Return the (x, y) coordinate for the center point of the cell that contains the specified text.  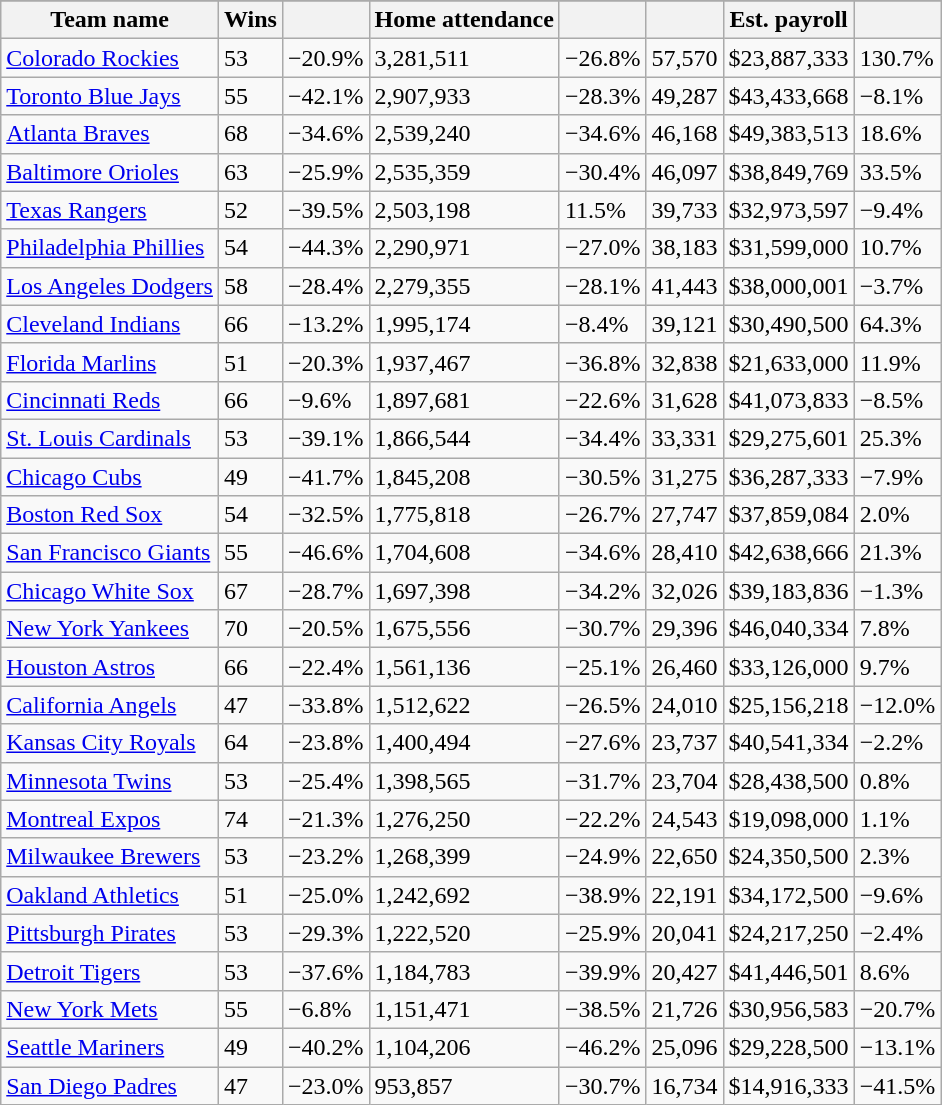
Team name (110, 20)
9.7% (898, 667)
−34.4% (602, 438)
46,168 (684, 134)
39,733 (684, 210)
74 (250, 819)
2,290,971 (464, 248)
$38,000,001 (788, 286)
−25.4% (326, 781)
Oakland Athletics (110, 895)
−30.4% (602, 172)
38,183 (684, 248)
1,222,520 (464, 933)
27,747 (684, 515)
Seattle Mariners (110, 1047)
70 (250, 629)
64 (250, 743)
−40.2% (326, 1047)
$23,887,333 (788, 58)
New York Mets (110, 1009)
Toronto Blue Jays (110, 96)
31,275 (684, 477)
$40,541,334 (788, 743)
−31.7% (602, 781)
$14,916,333 (788, 1085)
Cincinnati Reds (110, 400)
−24.9% (602, 857)
−26.7% (602, 515)
−23.2% (326, 857)
24,010 (684, 705)
−44.3% (326, 248)
−41.5% (898, 1085)
$29,228,500 (788, 1047)
−6.8% (326, 1009)
68 (250, 134)
3,281,511 (464, 58)
29,396 (684, 629)
46,097 (684, 172)
39,121 (684, 324)
$30,490,500 (788, 324)
1,104,206 (464, 1047)
63 (250, 172)
Pittsburgh Pirates (110, 933)
1,400,494 (464, 743)
$49,383,513 (788, 134)
−41.7% (326, 477)
16,734 (684, 1085)
−46.6% (326, 553)
San Francisco Giants (110, 553)
0.8% (898, 781)
$36,287,333 (788, 477)
−26.5% (602, 705)
Cleveland Indians (110, 324)
$32,973,597 (788, 210)
Chicago White Sox (110, 591)
−23.0% (326, 1085)
2.3% (898, 857)
$25,156,218 (788, 705)
1,268,399 (464, 857)
$37,859,084 (788, 515)
−13.2% (326, 324)
Chicago Cubs (110, 477)
1,845,208 (464, 477)
1,697,398 (464, 591)
$24,217,250 (788, 933)
−28.4% (326, 286)
$46,040,334 (788, 629)
$21,633,000 (788, 362)
−33.8% (326, 705)
−29.3% (326, 933)
$33,126,000 (788, 667)
−9.4% (898, 210)
−23.8% (326, 743)
1,242,692 (464, 895)
$24,350,500 (788, 857)
−8.4% (602, 324)
1,151,471 (464, 1009)
−22.6% (602, 400)
22,191 (684, 895)
$28,438,500 (788, 781)
2,503,198 (464, 210)
1,937,467 (464, 362)
−20.5% (326, 629)
−3.7% (898, 286)
−2.2% (898, 743)
Montreal Expos (110, 819)
−28.7% (326, 591)
67 (250, 591)
11.5% (602, 210)
2,535,359 (464, 172)
−2.4% (898, 933)
−42.1% (326, 96)
Atlanta Braves (110, 134)
22,650 (684, 857)
Los Angeles Dodgers (110, 286)
32,026 (684, 591)
−12.0% (898, 705)
Baltimore Orioles (110, 172)
−25.1% (602, 667)
24,543 (684, 819)
−27.6% (602, 743)
$39,183,836 (788, 591)
1,775,818 (464, 515)
Est. payroll (788, 20)
21.3% (898, 553)
−22.4% (326, 667)
$29,275,601 (788, 438)
−39.9% (602, 971)
21,726 (684, 1009)
−37.6% (326, 971)
58 (250, 286)
−38.5% (602, 1009)
1,512,622 (464, 705)
Houston Astros (110, 667)
Detroit Tigers (110, 971)
$19,098,000 (788, 819)
−36.8% (602, 362)
64.3% (898, 324)
−20.3% (326, 362)
1,866,544 (464, 438)
52 (250, 210)
1,561,136 (464, 667)
41,443 (684, 286)
−46.2% (602, 1047)
$38,849,769 (788, 172)
33.5% (898, 172)
32,838 (684, 362)
$41,446,501 (788, 971)
−22.2% (602, 819)
26,460 (684, 667)
$43,433,668 (788, 96)
1,675,556 (464, 629)
Texas Rangers (110, 210)
−39.1% (326, 438)
20,041 (684, 933)
−25.0% (326, 895)
San Diego Padres (110, 1085)
$31,599,000 (788, 248)
−8.5% (898, 400)
−1.3% (898, 591)
23,737 (684, 743)
−34.2% (602, 591)
−21.3% (326, 819)
Minnesota Twins (110, 781)
−39.5% (326, 210)
−7.9% (898, 477)
28,410 (684, 553)
18.6% (898, 134)
−27.0% (602, 248)
1,398,565 (464, 781)
Philadelphia Phillies (110, 248)
$41,073,833 (788, 400)
$30,956,583 (788, 1009)
23,704 (684, 781)
$42,638,666 (788, 553)
−20.9% (326, 58)
7.8% (898, 629)
57,570 (684, 58)
−8.1% (898, 96)
Florida Marlins (110, 362)
1.1% (898, 819)
St. Louis Cardinals (110, 438)
−13.1% (898, 1047)
130.7% (898, 58)
2,539,240 (464, 134)
953,857 (464, 1085)
Kansas City Royals (110, 743)
−28.1% (602, 286)
Boston Red Sox (110, 515)
1,995,174 (464, 324)
2,907,933 (464, 96)
Wins (250, 20)
1,897,681 (464, 400)
49,287 (684, 96)
1,184,783 (464, 971)
New York Yankees (110, 629)
−26.8% (602, 58)
−38.9% (602, 895)
Home attendance (464, 20)
25.3% (898, 438)
1,704,608 (464, 553)
Milwaukee Brewers (110, 857)
California Angels (110, 705)
$34,172,500 (788, 895)
10.7% (898, 248)
2.0% (898, 515)
2,279,355 (464, 286)
1,276,250 (464, 819)
31,628 (684, 400)
33,331 (684, 438)
−30.5% (602, 477)
Colorado Rockies (110, 58)
8.6% (898, 971)
−20.7% (898, 1009)
25,096 (684, 1047)
−28.3% (602, 96)
20,427 (684, 971)
11.9% (898, 362)
−32.5% (326, 515)
